Capture the cell that displays the provided text and extract its [x, y] central coordinate. 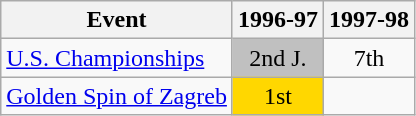
Golden Spin of Zagreb [117, 96]
Event [117, 20]
2nd J. [278, 58]
1996-97 [278, 20]
1st [278, 96]
U.S. Championships [117, 58]
7th [368, 58]
1997-98 [368, 20]
